Locate the cell with the specified text and output its [X, Y] center coordinate. 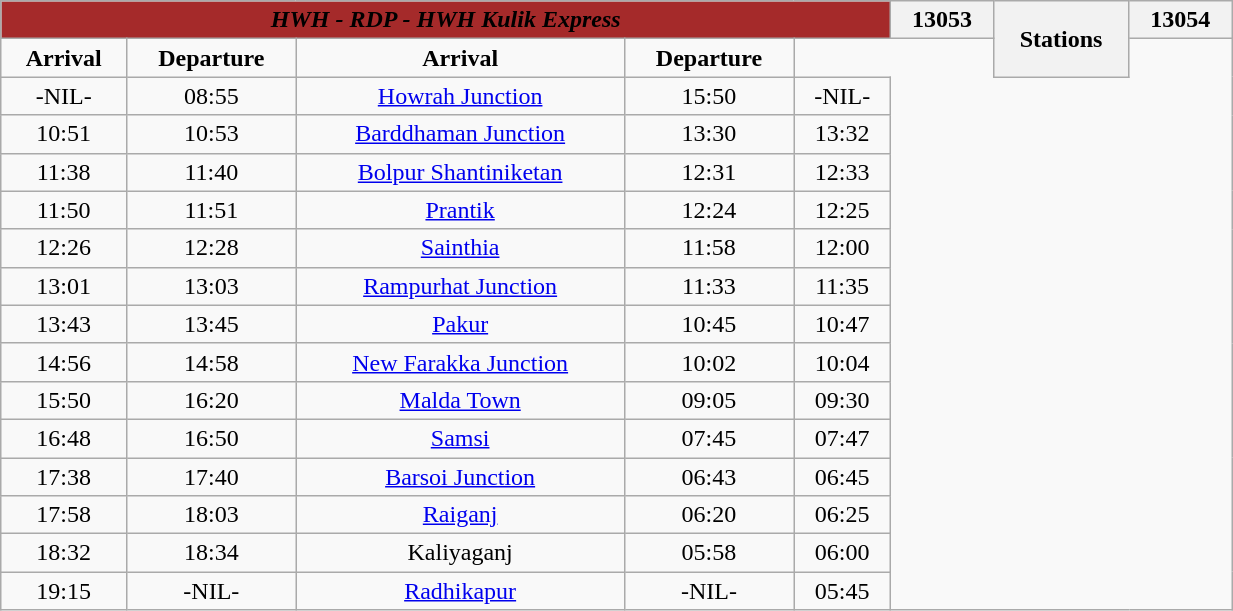
17:40 [212, 477]
06:00 [842, 553]
Sainthia [460, 248]
09:30 [842, 400]
Kaliyaganj [460, 553]
12:24 [709, 210]
11:38 [64, 172]
11:40 [212, 172]
12:31 [709, 172]
Stations [1061, 39]
12:28 [212, 248]
Raiganj [460, 515]
17:58 [64, 515]
Barsoi Junction [460, 477]
11:35 [842, 286]
18:03 [212, 515]
11:33 [709, 286]
06:43 [709, 477]
12:26 [64, 248]
09:05 [709, 400]
Bolpur Shantiniketan [460, 172]
18:34 [212, 553]
10:04 [842, 362]
Malda Town [460, 400]
Samsi [460, 438]
14:58 [212, 362]
05:58 [709, 553]
Rampurhat Junction [460, 286]
10:51 [64, 134]
13:03 [212, 286]
17:38 [64, 477]
12:00 [842, 248]
16:50 [212, 438]
07:45 [709, 438]
13:32 [842, 134]
16:20 [212, 400]
HWH - RDP - HWH Kulik Express [446, 20]
12:33 [842, 172]
Prantik [460, 210]
Howrah Junction [460, 96]
12:25 [842, 210]
13:45 [212, 324]
06:25 [842, 515]
13:43 [64, 324]
Pakur [460, 324]
Radhikapur [460, 591]
10:45 [709, 324]
Barddhaman Junction [460, 134]
07:47 [842, 438]
11:50 [64, 210]
10:53 [212, 134]
18:32 [64, 553]
14:56 [64, 362]
13053 [942, 20]
19:15 [64, 591]
06:45 [842, 477]
13054 [1180, 20]
08:55 [212, 96]
06:20 [709, 515]
11:51 [212, 210]
New Farakka Junction [460, 362]
13:30 [709, 134]
10:47 [842, 324]
11:58 [709, 248]
16:48 [64, 438]
10:02 [709, 362]
05:45 [842, 591]
13:01 [64, 286]
